Capture the cell that displays the provided text and extract its [X, Y] central coordinate. 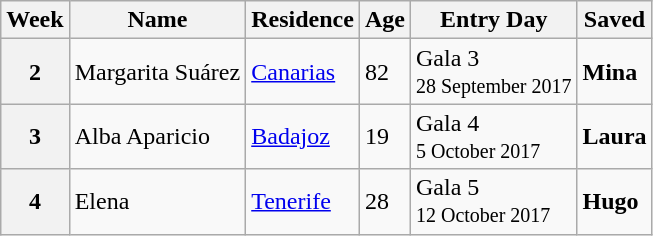
3 [35, 136]
Hugo [614, 202]
19 [384, 136]
Alba Aparicio [158, 136]
Name [158, 20]
Elena [158, 202]
Badajoz [303, 136]
Residence [303, 20]
Gala 512 October 2017 [494, 202]
4 [35, 202]
2 [35, 72]
82 [384, 72]
Age [384, 20]
Canarias [303, 72]
Saved [614, 20]
Gala 328 September 2017 [494, 72]
Week [35, 20]
Mina [614, 72]
28 [384, 202]
Tenerife [303, 202]
Laura [614, 136]
Gala 45 October 2017 [494, 136]
Margarita Suárez [158, 72]
Entry Day [494, 20]
